Detect which cell encompasses the target text, then output its (x, y) center coordinate. 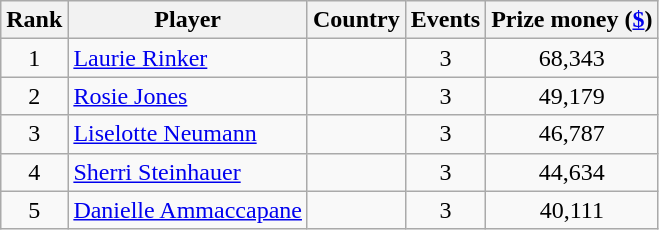
46,787 (572, 134)
68,343 (572, 58)
Laurie Rinker (188, 58)
2 (34, 96)
Prize money ($) (572, 20)
1 (34, 58)
Rank (34, 20)
Sherri Steinhauer (188, 172)
Liselotte Neumann (188, 134)
Player (188, 20)
Rosie Jones (188, 96)
4 (34, 172)
Danielle Ammaccapane (188, 210)
40,111 (572, 210)
44,634 (572, 172)
49,179 (572, 96)
5 (34, 210)
Events (445, 20)
Country (356, 20)
